Capture the cell that displays the provided text and extract its [x, y] central coordinate. 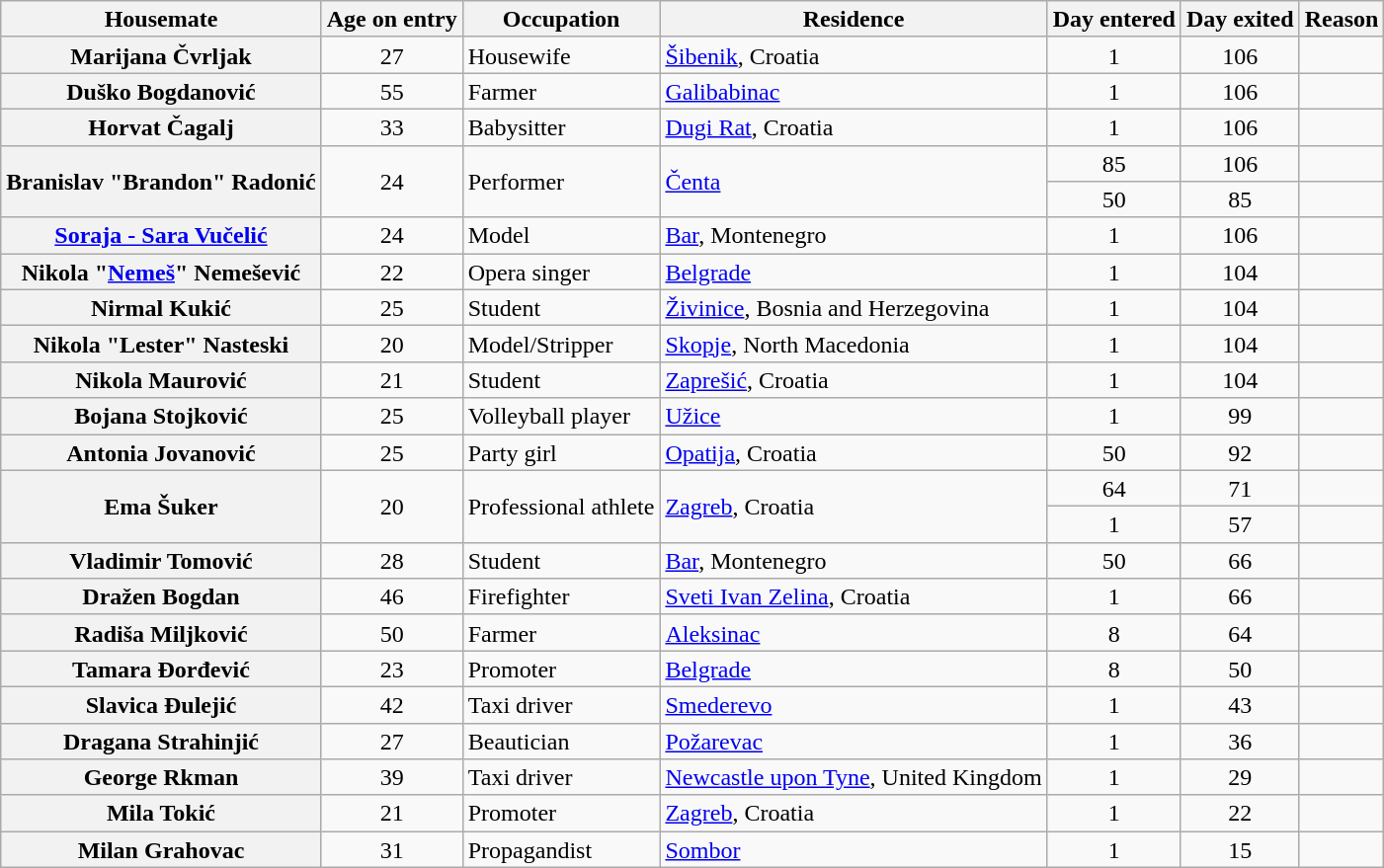
Branislav "Brandon" Radonić [161, 182]
Day entered [1114, 20]
Housewife [561, 55]
Zaprešić, Croatia [854, 379]
Opatija, Croatia [854, 452]
46 [391, 596]
Volleyball player [561, 417]
31 [391, 849]
Šibenik, Croatia [854, 55]
Tamara Đorđević [161, 670]
39 [391, 778]
Performer [561, 182]
Nirmal Kukić [161, 308]
71 [1240, 488]
Sombor [854, 849]
99 [1240, 417]
Model/Stripper [561, 344]
Požarevac [854, 741]
23 [391, 670]
Day exited [1240, 20]
Nikola "Nemeš" Nemešević [161, 273]
28 [391, 561]
Aleksinac [854, 632]
43 [1240, 705]
Nikola "Lester" Nasteski [161, 344]
Model [561, 235]
Antonia Jovanović [161, 452]
Slavica Đulejić [161, 705]
33 [391, 126]
Marijana Čvrljak [161, 55]
15 [1240, 849]
Skopje, North Macedonia [854, 344]
Party girl [561, 452]
Milan Grahovac [161, 849]
29 [1240, 778]
Occupation [561, 20]
55 [391, 91]
Čenta [854, 182]
Opera singer [561, 273]
Reason [1342, 20]
Užice [854, 417]
Babysitter [561, 126]
Dragana Strahinjić [161, 741]
Horvat Čagalj [161, 126]
Vladimir Tomović [161, 561]
Housemate [161, 20]
Professional athlete [561, 506]
Duško Bogdanović [161, 91]
Dražen Bogdan [161, 596]
36 [1240, 741]
Mila Tokić [161, 814]
Age on entry [391, 20]
Nikola Maurović [161, 379]
92 [1240, 452]
Bojana Stojković [161, 417]
Beautician [561, 741]
Residence [854, 20]
Galibabinac [854, 91]
Smederevo [854, 705]
Radiša Miljković [161, 632]
57 [1240, 525]
Živinice, Bosnia and Herzegovina [854, 308]
Dugi Rat, Croatia [854, 126]
George Rkman [161, 778]
42 [391, 705]
Propagandist [561, 849]
Newcastle upon Tyne, United Kingdom [854, 778]
Sveti Ivan Zelina, Croatia [854, 596]
Firefighter [561, 596]
Soraja - Sara Vučelić [161, 235]
Ema Šuker [161, 506]
